Identify which cell holds the provided text, then report its [X, Y] central coordinate. 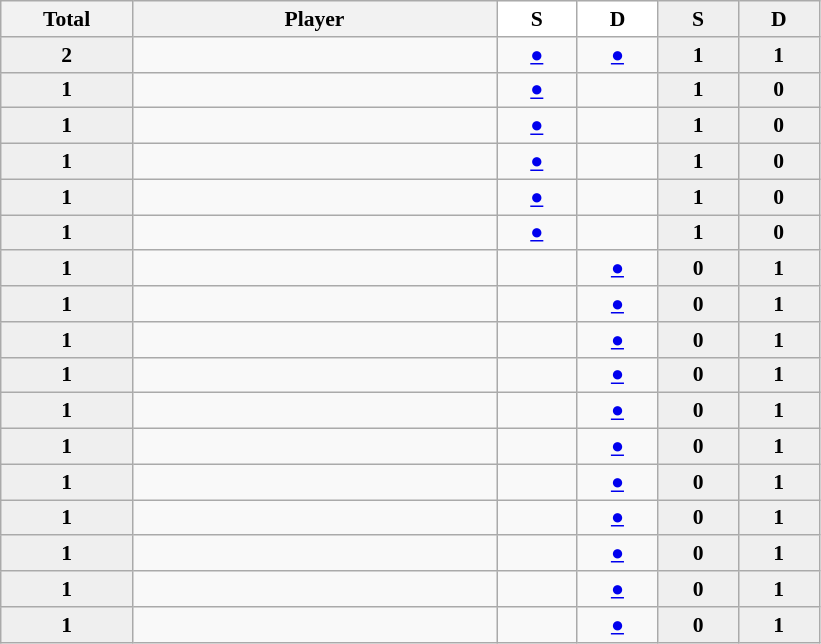
Total [67, 19]
Player [314, 19]
2 [67, 55]
